Pinpoint the cell where the given text exists, returning its [X, Y] midpoint coordinate. 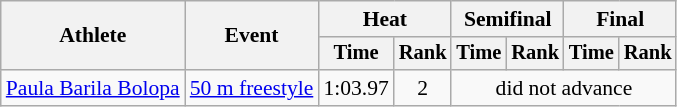
Final [620, 19]
Semifinal [507, 19]
Athlete [93, 36]
50 m freestyle [252, 88]
Heat [384, 19]
Event [252, 36]
2 [423, 88]
Paula Barila Bolopa [93, 88]
did not advance [564, 88]
1:03.97 [356, 88]
